Capture the cell that displays the provided text and extract its (X, Y) central coordinate. 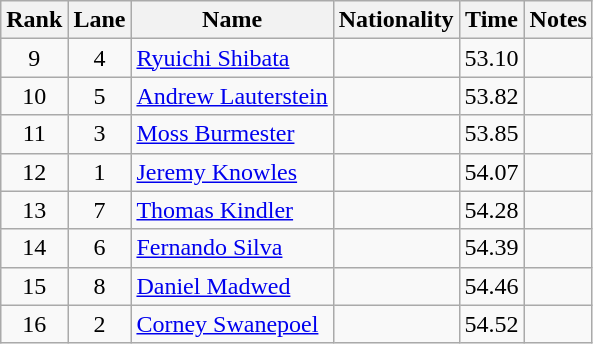
Nationality (396, 20)
6 (100, 248)
54.39 (492, 248)
10 (34, 96)
15 (34, 286)
Notes (558, 20)
Corney Swanepoel (232, 324)
8 (100, 286)
3 (100, 134)
9 (34, 58)
12 (34, 172)
Ryuichi Shibata (232, 58)
14 (34, 248)
53.85 (492, 134)
Fernando Silva (232, 248)
53.10 (492, 58)
Time (492, 20)
54.52 (492, 324)
7 (100, 210)
1 (100, 172)
5 (100, 96)
Moss Burmester (232, 134)
53.82 (492, 96)
Thomas Kindler (232, 210)
54.07 (492, 172)
Lane (100, 20)
54.28 (492, 210)
2 (100, 324)
Andrew Lauterstein (232, 96)
4 (100, 58)
54.46 (492, 286)
16 (34, 324)
Rank (34, 20)
13 (34, 210)
Jeremy Knowles (232, 172)
Name (232, 20)
Daniel Madwed (232, 286)
11 (34, 134)
